Output the [X, Y] coordinate of the center of the cell containing the given text.  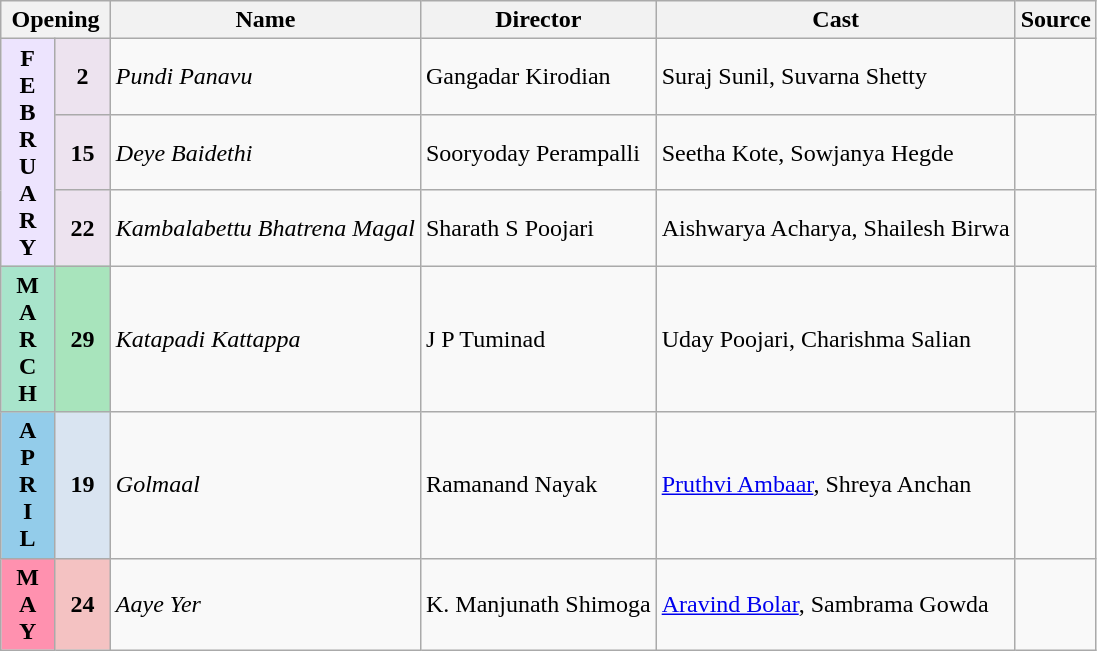
Katapadi Kattappa [265, 339]
15 [82, 152]
Seetha Kote, Sowjanya Hegde [836, 152]
Golmaal [265, 485]
APRIL [28, 485]
19 [82, 485]
Uday Poojari, Charishma Salian [836, 339]
Aravind Bolar, Sambrama Gowda [836, 604]
FEBRUARY [28, 152]
Pruthvi Ambaar, Shreya Anchan [836, 485]
Name [265, 20]
Sooryoday Perampalli [538, 152]
29 [82, 339]
J P Tuminad [538, 339]
Gangadar Kirodian [538, 77]
K. Manjunath Shimoga [538, 604]
MAY [28, 604]
Opening [56, 20]
Aishwarya Acharya, Shailesh Birwa [836, 228]
2 [82, 77]
Sharath S Poojari [538, 228]
22 [82, 228]
Aaye Yer [265, 604]
Kambalabettu Bhatrena Magal [265, 228]
Director [538, 20]
Deye Baidethi [265, 152]
Suraj Sunil, Suvarna Shetty [836, 77]
Ramanand Nayak [538, 485]
Source [1056, 20]
24 [82, 604]
Pundi Panavu [265, 77]
MARCH [28, 339]
Cast [836, 20]
